Identify which cell holds the provided text, then report its [X, Y] central coordinate. 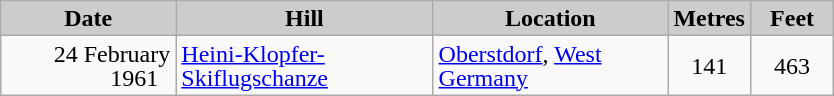
Metres [710, 18]
Heini-Klopfer-Skiflugschanze [304, 66]
463 [792, 66]
141 [710, 66]
Feet [792, 18]
24 February 1961 [88, 66]
Date [88, 18]
Hill [304, 18]
Oberstdorf, West Germany [550, 66]
Location [550, 18]
